Detect which cell encompasses the target text, then output its [X, Y] center coordinate. 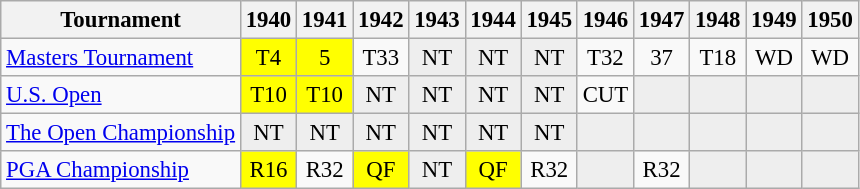
1945 [549, 20]
Masters Tournament [121, 58]
37 [661, 58]
PGA Championship [121, 170]
T18 [718, 58]
U.S. Open [121, 95]
1944 [493, 20]
1946 [605, 20]
1941 [325, 20]
1950 [830, 20]
1943 [437, 20]
The Open Championship [121, 133]
T33 [381, 58]
1947 [661, 20]
1948 [718, 20]
1949 [774, 20]
1940 [268, 20]
T4 [268, 58]
CUT [605, 95]
5 [325, 58]
T32 [605, 58]
Tournament [121, 20]
R16 [268, 170]
1942 [381, 20]
